Determine the [X, Y] coordinate at the center of the cell enclosing the given text.  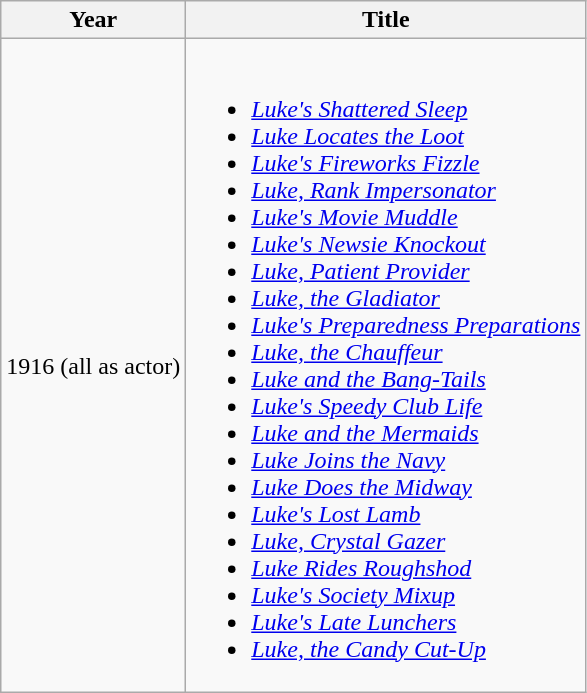
Year [94, 20]
Title [386, 20]
1916 (all as actor) [94, 366]
